Locate the cell with the specified text and output its [X, Y] center coordinate. 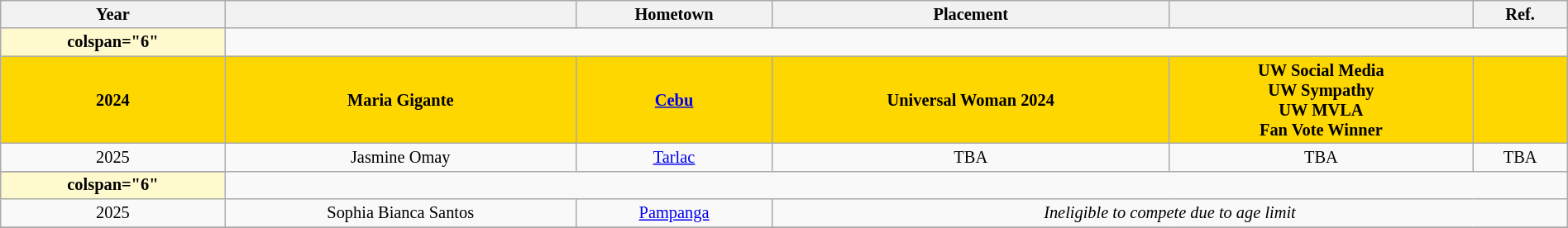
Sophia Bianca Santos [400, 213]
Jasmine Omay [400, 157]
Universal Woman 2024 [971, 100]
Pampanga [673, 213]
Placement [971, 14]
Ref. [1520, 14]
Hometown [673, 14]
UW Social Media UW Sympathy UW MVLA Fan Vote Winner [1322, 100]
Ineligible to compete due to age limit [1170, 213]
2024 [112, 100]
Tarlac [673, 157]
Maria Gigante [400, 100]
Year [112, 14]
Cebu [673, 100]
